Extract the [X, Y] coordinate from the center of the cell holding the provided text.  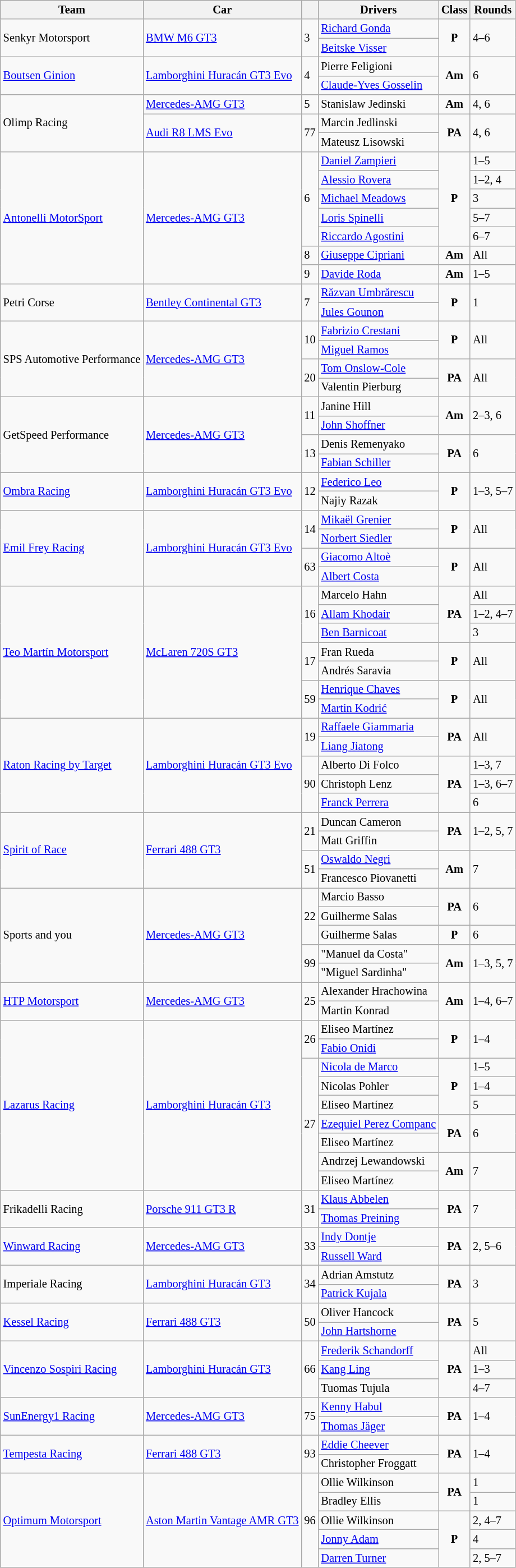
Jonny Adam [378, 1539]
13 [310, 453]
Alexander Hrachowina [378, 991]
96 [310, 1520]
Emil Frey Racing [72, 548]
Klaus Abbelen [378, 1199]
1–3, 5–7 [492, 491]
19 [310, 736]
Eddie Cheever [378, 1445]
Nicolas Pohler [378, 1086]
Audi R8 LMS Evo [222, 132]
Oliver Hancock [378, 1313]
26 [310, 1039]
Ben Barnicoat [378, 633]
34 [310, 1284]
Janine Hill [378, 406]
Riccardo Agostini [378, 236]
27 [310, 1124]
John Hartshorne [378, 1331]
Petri Corse [72, 302]
Jules Gounon [378, 312]
66 [310, 1369]
51 [310, 868]
Teo Martín Motorsport [72, 652]
Andrzej Lewandowski [378, 1161]
90 [310, 784]
Team [72, 10]
GetSpeed Performance [72, 434]
Bradley Ellis [378, 1501]
Ezequiel Perez Companc [378, 1124]
Duncan Cameron [378, 822]
59 [310, 699]
Michael Meadows [378, 199]
Najiy Razak [378, 500]
Mikaël Grenier [378, 519]
Loris Spinelli [378, 218]
Matt Griffin [378, 840]
"Manuel da Costa" [378, 954]
Davide Roda [378, 274]
63 [310, 567]
Mateusz Lisowski [378, 142]
Denis Remenyako [378, 444]
Tuomas Tujula [378, 1388]
Imperiale Racing [72, 1284]
Boutsen Ginion [72, 75]
Martin Konrad [378, 1010]
Fran Rueda [378, 652]
Fabian Schiller [378, 463]
Car [222, 10]
Thomas Preining [378, 1218]
75 [310, 1416]
Spirit of Race [72, 850]
Stanislaw Jedinski [378, 104]
Aston Martin Vantage AMR GT3 [222, 1520]
Porsche 911 GT3 R [222, 1208]
Raton Racing by Target [72, 765]
Winward Racing [72, 1247]
9 [310, 274]
Lazarus Racing [72, 1105]
2, 5–6 [492, 1247]
Franck Perrera [378, 803]
25 [310, 1001]
Fabio Onidi [378, 1048]
17 [310, 661]
22 [310, 916]
Richard Gonda [378, 29]
Miguel Ramos [378, 350]
Kang Ling [378, 1369]
Andrés Saravia [378, 670]
Drivers [378, 10]
Senkyr Motorsport [72, 38]
Marcio Basso [378, 897]
Răzvan Umbrărescu [378, 293]
McLaren 720S GT3 [222, 652]
1–4, 6–7 [492, 1001]
Henrique Chaves [378, 689]
1–3, 5, 7 [492, 963]
Alessio Rovera [378, 180]
John Shoffner [378, 425]
Francesco Piovanetti [378, 879]
6–7 [492, 236]
SPS Automotive Performance [72, 359]
1–3 [492, 1369]
1–3, 6–7 [492, 784]
Giacomo Altoè [378, 557]
SunEnergy1 Racing [72, 1416]
31 [310, 1208]
2, 4–7 [492, 1520]
Kessel Racing [72, 1322]
1–2, 4–7 [492, 614]
8 [310, 255]
Sports and you [72, 935]
Valentin Pierburg [378, 387]
Fabrizio Crestani [378, 330]
Daniel Zampieri [378, 161]
4–7 [492, 1388]
Adrian Amstutz [378, 1275]
Class [454, 10]
Tom Onslow-Cole [378, 369]
Raffaele Giammaria [378, 727]
Indy Dontje [378, 1237]
Frederik Schandorff [378, 1350]
Nicola de Marco [378, 1067]
Marcin Jedlinski [378, 123]
5–7 [492, 218]
Vincenzo Sospiri Racing [72, 1369]
4–6 [492, 38]
21 [310, 831]
Norbert Siedler [378, 539]
Frikadelli Racing [72, 1208]
Rounds [492, 10]
Liang Jiatong [378, 746]
Martin Kodrić [378, 709]
12 [310, 491]
Giuseppe Cipriani [378, 255]
1–2, 4 [492, 180]
Olimp Racing [72, 123]
Marcelo Hahn [378, 595]
Tempesta Racing [72, 1454]
BMW M6 GT3 [222, 38]
2, 5–7 [492, 1558]
Beitske Visser [378, 48]
Russell Ward [378, 1256]
99 [310, 963]
Antonelli MotorSport [72, 218]
"Miguel Sardinha" [378, 973]
Patrick Kujala [378, 1294]
Alberto Di Folco [378, 765]
10 [310, 340]
Allam Khodair [378, 614]
50 [310, 1322]
Darren Turner [378, 1558]
14 [310, 528]
1–2, 5, 7 [492, 831]
11 [310, 415]
Thomas Jäger [378, 1426]
20 [310, 378]
Claude-Yves Gosselin [378, 85]
Oswaldo Negri [378, 859]
16 [310, 614]
Christopher Froggatt [378, 1464]
77 [310, 132]
Bentley Continental GT3 [222, 302]
Christoph Lenz [378, 784]
Albert Costa [378, 576]
Pierre Feligioni [378, 66]
HTP Motorsport [72, 1001]
33 [310, 1247]
Kenny Habul [378, 1407]
2–3, 6 [492, 415]
93 [310, 1454]
1–3, 7 [492, 765]
Federico Leo [378, 482]
Optimum Motorsport [72, 1520]
Ombra Racing [72, 491]
